For the text-containing cell, return its midpoint in [X, Y] coordinate format. 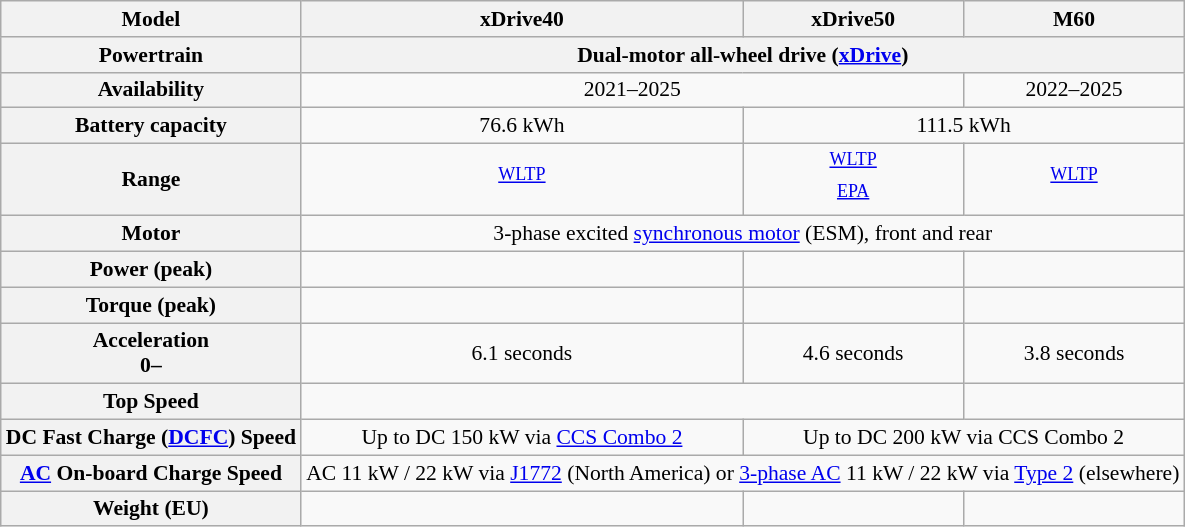
AC 11 kW / 22 kW via J1772 (North America) or 3-phase AC 11 kW / 22 kW via Type 2 (elsewhere) [742, 473]
Up to DC 200 kW via CCS Combo 2 [964, 438]
76.6 kWh [522, 126]
111.5 kWh [964, 126]
Motor [151, 234]
6.1 seconds [522, 354]
WLTP EPA [854, 180]
Battery capacity [151, 126]
DC Fast Charge (DCFC) Speed [151, 438]
3.8 seconds [1074, 354]
3-phase excited synchronous motor (ESM), front and rear [742, 234]
4.6 seconds [854, 354]
Weight (EU) [151, 509]
2021–2025 [632, 90]
Top Speed [151, 402]
xDrive40 [522, 19]
Model [151, 19]
Availability [151, 90]
Range [151, 180]
Dual-motor all-wheel drive (xDrive) [742, 55]
AC On-board Charge Speed [151, 473]
Up to DC 150 kW via CCS Combo 2 [522, 438]
Powertrain [151, 55]
Acceleration0– [151, 354]
Torque (peak) [151, 305]
Power (peak) [151, 270]
2022–2025 [1074, 90]
xDrive50 [854, 19]
M60 [1074, 19]
